Search for the cell housing the specified text and yield its (X, Y) center coordinate. 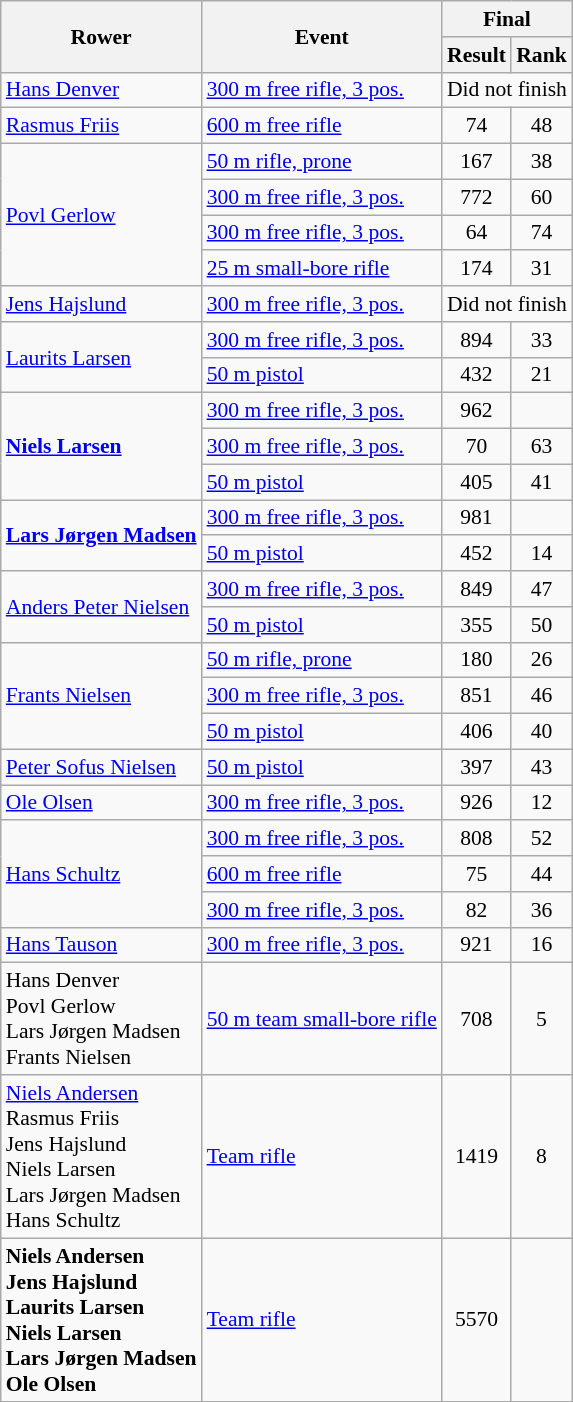
50 (542, 625)
894 (476, 340)
16 (542, 945)
174 (476, 269)
180 (476, 660)
40 (542, 732)
Povl Gerlow (102, 215)
808 (476, 839)
52 (542, 839)
8 (542, 1156)
21 (542, 375)
Niels Andersen Jens Hajslund Laurits Larsen Niels Larsen Lars Jørgen Madsen Ole Olsen (102, 1320)
981 (476, 518)
Hans Denver (102, 90)
25 m small-bore rifle (322, 269)
38 (542, 162)
41 (542, 482)
849 (476, 589)
851 (476, 696)
Laurits Larsen (102, 358)
33 (542, 340)
Jens Hajslund (102, 304)
Hans Denver Povl Gerlow Lars Jørgen Madsen Frants Nielsen (102, 1019)
167 (476, 162)
31 (542, 269)
Rower (102, 36)
Hans Schultz (102, 874)
44 (542, 874)
397 (476, 767)
43 (542, 767)
405 (476, 482)
Anders Peter Nielsen (102, 606)
Rasmus Friis (102, 126)
Lars Jørgen Madsen (102, 536)
Final (507, 19)
Event (322, 36)
75 (476, 874)
Ole Olsen (102, 803)
962 (476, 411)
452 (476, 554)
Frants Nielsen (102, 696)
406 (476, 732)
36 (542, 910)
46 (542, 696)
14 (542, 554)
64 (476, 233)
926 (476, 803)
Rank (542, 55)
60 (542, 197)
26 (542, 660)
47 (542, 589)
82 (476, 910)
12 (542, 803)
70 (476, 447)
432 (476, 375)
708 (476, 1019)
Niels Andersen Rasmus Friis Jens Hajslund Niels Larsen Lars Jørgen Madsen Hans Schultz (102, 1156)
50 m team small-bore rifle (322, 1019)
772 (476, 197)
Peter Sofus Nielsen (102, 767)
Hans Tauson (102, 945)
5570 (476, 1320)
48 (542, 126)
Result (476, 55)
921 (476, 945)
Niels Larsen (102, 446)
5 (542, 1019)
1419 (476, 1156)
63 (542, 447)
355 (476, 625)
